Extract the [X, Y] coordinate from the center of the cell holding the provided text.  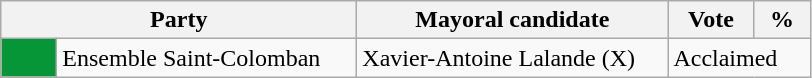
Acclaimed [739, 58]
Party [179, 20]
Ensemble Saint-Colomban [207, 58]
% [782, 20]
Mayoral candidate [512, 20]
Vote [711, 20]
Xavier-Antoine Lalande (X) [512, 58]
